Return the [X, Y] coordinate for the center point of the cell that contains the specified text.  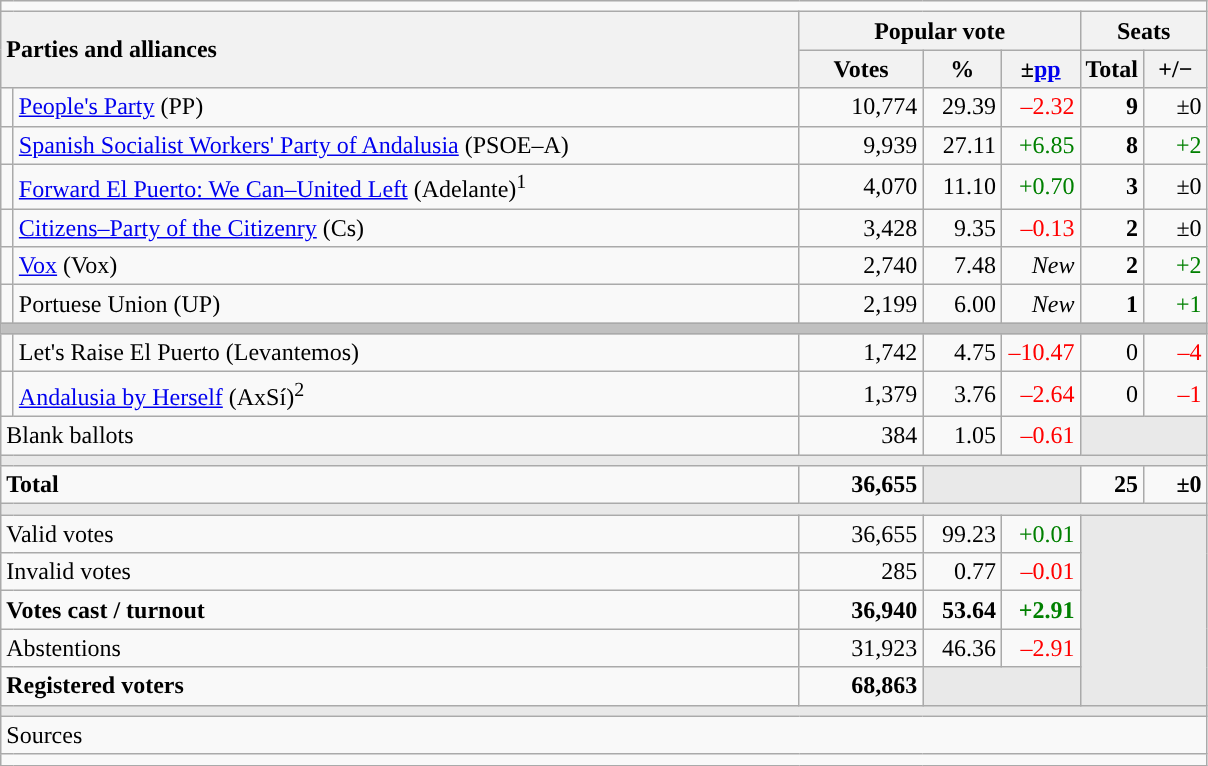
Valid votes [400, 534]
Parties and alliances [400, 50]
25 [1112, 485]
Registered voters [400, 686]
4,070 [861, 186]
1,742 [861, 353]
Popular vote [940, 31]
68,863 [861, 686]
46.36 [962, 648]
285 [861, 572]
7.48 [962, 266]
+6.85 [1040, 145]
+0.70 [1040, 186]
People's Party (PP) [406, 107]
Andalusia by Herself (AxSí)2 [406, 394]
11.10 [962, 186]
9.35 [962, 228]
Votes cast / turnout [400, 610]
Seats [1144, 31]
1 [1112, 304]
36,940 [861, 610]
+2.91 [1040, 610]
% [962, 69]
53.64 [962, 610]
Sources [604, 735]
99.23 [962, 534]
Spanish Socialist Workers' Party of Andalusia (PSOE–A) [406, 145]
–0.61 [1040, 435]
–1 [1176, 394]
0.77 [962, 572]
1.05 [962, 435]
–0.13 [1040, 228]
Portuese Union (UP) [406, 304]
–2.64 [1040, 394]
+/− [1176, 69]
31,923 [861, 648]
–2.32 [1040, 107]
384 [861, 435]
–0.01 [1040, 572]
Abstentions [400, 648]
Invalid votes [400, 572]
–10.47 [1040, 353]
10,774 [861, 107]
2,199 [861, 304]
±pp [1040, 69]
Citizens–Party of the Citizenry (Cs) [406, 228]
–2.91 [1040, 648]
Forward El Puerto: We Can–United Left (Adelante)1 [406, 186]
+0.01 [1040, 534]
+1 [1176, 304]
Votes [861, 69]
29.39 [962, 107]
4.75 [962, 353]
1,379 [861, 394]
3 [1112, 186]
–4 [1176, 353]
Let's Raise El Puerto (Levantemos) [406, 353]
2,740 [861, 266]
9,939 [861, 145]
Blank ballots [400, 435]
Vox (Vox) [406, 266]
3,428 [861, 228]
6.00 [962, 304]
27.11 [962, 145]
3.76 [962, 394]
9 [1112, 107]
8 [1112, 145]
